Find where the given text appears and provide that cell's center as (X, Y) coordinate. 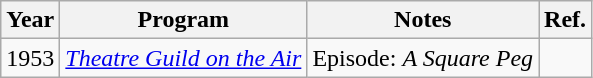
Program (184, 20)
1953 (30, 58)
Year (30, 20)
Notes (423, 20)
Ref. (566, 20)
Theatre Guild on the Air (184, 58)
Episode: A Square Peg (423, 58)
